Search for the cell housing the specified text and yield its (X, Y) center coordinate. 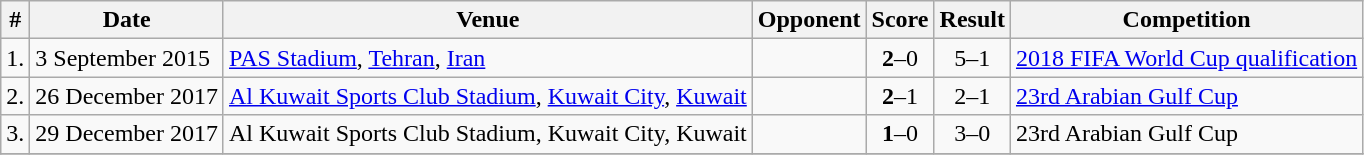
Date (127, 20)
3–0 (972, 134)
Opponent (809, 20)
1. (16, 58)
3 September 2015 (127, 58)
2018 FIFA World Cup qualification (1186, 58)
2. (16, 96)
# (16, 20)
5–1 (972, 58)
2–0 (900, 58)
3. (16, 134)
Score (900, 20)
PAS Stadium, Tehran, Iran (488, 58)
1–0 (900, 134)
Competition (1186, 20)
Result (972, 20)
29 December 2017 (127, 134)
Venue (488, 20)
26 December 2017 (127, 96)
